From the cell containing the given text, extract its center point as [X, Y] coordinate. 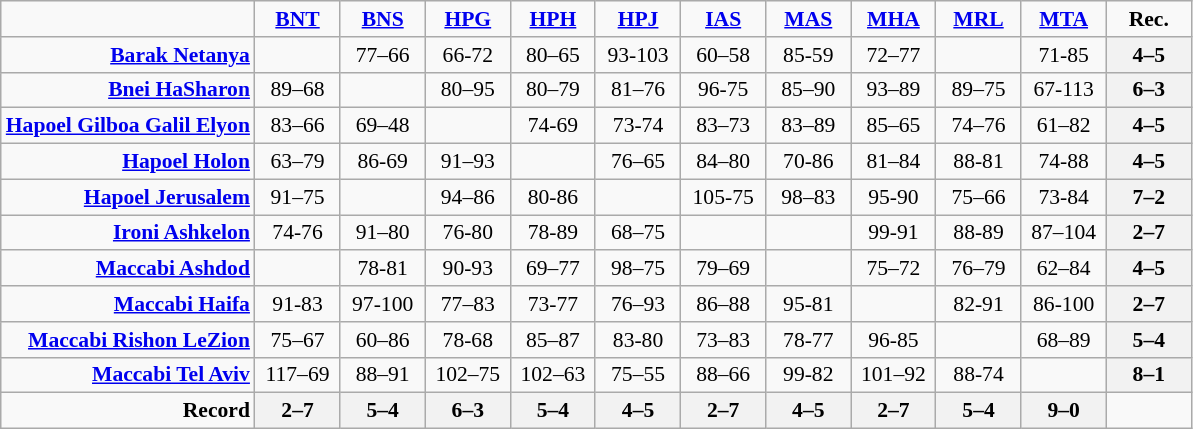
9–0 [1064, 411]
97-100 [382, 304]
80-86 [552, 197]
94–86 [468, 197]
70-86 [808, 162]
99-82 [808, 375]
87–104 [1064, 233]
82-91 [978, 304]
MTA [1064, 19]
63–79 [298, 162]
90-93 [468, 269]
74-69 [552, 126]
89–68 [298, 90]
8–1 [1148, 375]
73-74 [638, 126]
Hapoel Jerusalem [128, 197]
75–72 [894, 269]
Hapoel Holon [128, 162]
75–66 [978, 197]
73-84 [1064, 197]
MHA [894, 19]
Maccabi Ashdod [128, 269]
88–91 [382, 375]
96-75 [724, 90]
75–55 [638, 375]
96-85 [894, 340]
67-113 [1064, 90]
83–73 [724, 126]
HPH [552, 19]
77–66 [382, 55]
78-77 [808, 340]
80–79 [552, 90]
86–88 [724, 304]
85–87 [552, 340]
78-89 [552, 233]
83–66 [298, 126]
74-76 [298, 233]
76–65 [638, 162]
86-69 [382, 162]
Barak Netanya [128, 55]
HPG [468, 19]
78-68 [468, 340]
BNT [298, 19]
91–93 [468, 162]
81–76 [638, 90]
Record [128, 411]
60–58 [724, 55]
84–80 [724, 162]
95-90 [894, 197]
68–89 [1064, 340]
98–75 [638, 269]
Hapoel Gilboa Galil Elyon [128, 126]
81–84 [894, 162]
Ironi Ashkelon [128, 233]
91–75 [298, 197]
74-88 [1064, 162]
72–77 [894, 55]
68–75 [638, 233]
83-80 [638, 340]
69–48 [382, 126]
79–69 [724, 269]
89–75 [978, 90]
91–80 [382, 233]
BNS [382, 19]
80–65 [552, 55]
76–93 [638, 304]
117–69 [298, 375]
IAS [724, 19]
MRL [978, 19]
Maccabi Tel Aviv [128, 375]
85-59 [808, 55]
80–95 [468, 90]
75–67 [298, 340]
69–77 [552, 269]
93–89 [894, 90]
88-81 [978, 162]
85–90 [808, 90]
95-81 [808, 304]
102–63 [552, 375]
7–2 [1148, 197]
76-80 [468, 233]
Rec. [1148, 19]
78-81 [382, 269]
88–66 [724, 375]
99-91 [894, 233]
Bnei HaSharon [128, 90]
HPJ [638, 19]
62–84 [1064, 269]
98–83 [808, 197]
105-75 [724, 197]
76–79 [978, 269]
86-100 [1064, 304]
71-85 [1064, 55]
102–75 [468, 375]
88-89 [978, 233]
93-103 [638, 55]
85–65 [894, 126]
88-74 [978, 375]
Maccabi Haifa [128, 304]
60–86 [382, 340]
77–83 [468, 304]
74–76 [978, 126]
91-83 [298, 304]
83–89 [808, 126]
73–83 [724, 340]
Maccabi Rishon LeZion [128, 340]
66-72 [468, 55]
73-77 [552, 304]
101–92 [894, 375]
MAS [808, 19]
61–82 [1064, 126]
